Pinpoint the cell where the given text exists, returning its [x, y] midpoint coordinate. 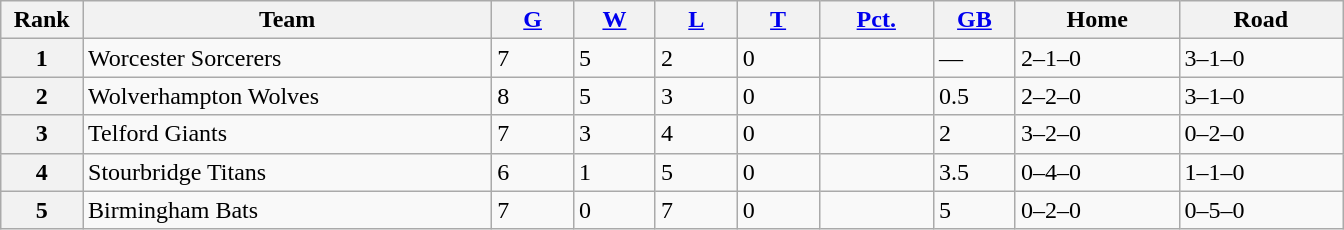
0–4–0 [1097, 172]
Rank [42, 20]
G [533, 20]
Birmingham Bats [288, 210]
L [696, 20]
3–2–0 [1097, 134]
Team [288, 20]
Home [1097, 20]
0.5 [975, 96]
1–1–0 [1261, 172]
6 [533, 172]
Road [1261, 20]
GB [975, 20]
Telford Giants [288, 134]
T [778, 20]
2–1–0 [1097, 58]
Pct. [876, 20]
Wolverhampton Wolves [288, 96]
2–2–0 [1097, 96]
W [615, 20]
0–5–0 [1261, 210]
3.5 [975, 172]
Worcester Sorcerers [288, 58]
8 [533, 96]
— [975, 58]
Stourbridge Titans [288, 172]
